Search for the cell housing the specified text and yield its (X, Y) center coordinate. 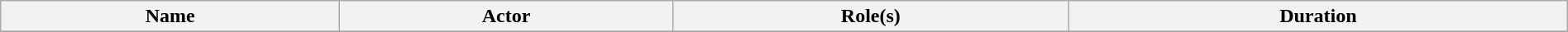
Name (170, 16)
Actor (506, 16)
Role(s) (870, 16)
Duration (1318, 16)
